For the text-containing cell, return its midpoint in (X, Y) coordinate format. 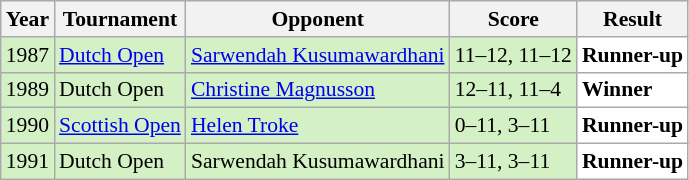
Tournament (120, 19)
Opponent (318, 19)
1987 (28, 55)
Result (632, 19)
Winner (632, 90)
0–11, 3–11 (514, 126)
12–11, 11–4 (514, 90)
Helen Troke (318, 126)
Scottish Open (120, 126)
Year (28, 19)
1989 (28, 90)
1991 (28, 162)
Score (514, 19)
3–11, 3–11 (514, 162)
11–12, 11–12 (514, 55)
1990 (28, 126)
Christine Magnusson (318, 90)
